Provide the [x, y] coordinate of the cell's center where the given text is located.  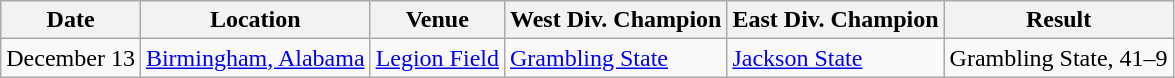
Legion Field [437, 58]
Date [71, 20]
Location [255, 20]
Birmingham, Alabama [255, 58]
Venue [437, 20]
East Div. Champion [836, 20]
Grambling State, 41–9 [1058, 58]
Grambling State [615, 58]
West Div. Champion [615, 20]
Result [1058, 20]
Jackson State [836, 58]
December 13 [71, 58]
